Pinpoint the cell where the given text exists, returning its (X, Y) midpoint coordinate. 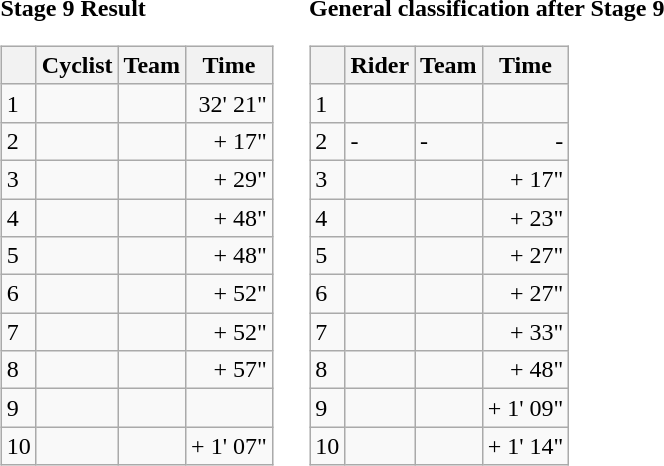
+ 23" (526, 217)
+ 33" (526, 332)
32' 21" (230, 103)
+ 57" (230, 370)
+ 1' 09" (526, 408)
+ 29" (230, 179)
+ 1' 07" (230, 446)
Cyclist (77, 65)
Rider (380, 65)
+ 1' 14" (526, 446)
